Identify which cell holds the provided text, then report its [X, Y] central coordinate. 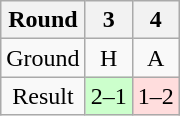
A [156, 58]
1–2 [156, 96]
Result [43, 96]
4 [156, 20]
3 [108, 20]
2–1 [108, 96]
Ground [43, 58]
H [108, 58]
Round [43, 20]
